Find where the given text appears and provide that cell's center as [X, Y] coordinate. 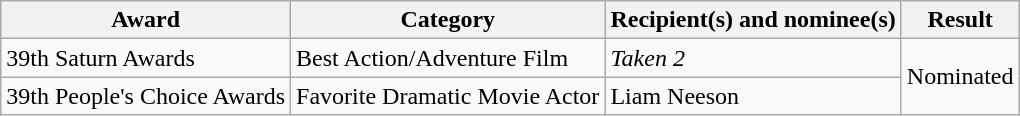
Best Action/Adventure Film [448, 58]
Taken 2 [753, 58]
Award [146, 20]
Liam Neeson [753, 96]
Category [448, 20]
Nominated [960, 77]
Result [960, 20]
Recipient(s) and nominee(s) [753, 20]
39th People's Choice Awards [146, 96]
Favorite Dramatic Movie Actor [448, 96]
39th Saturn Awards [146, 58]
